For the text-containing cell, return its midpoint in [x, y] coordinate format. 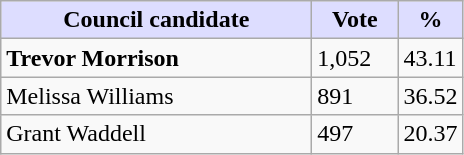
Trevor Morrison [156, 58]
Council candidate [156, 20]
Melissa Williams [156, 96]
891 [355, 96]
Vote [355, 20]
497 [355, 134]
20.37 [430, 134]
43.11 [430, 58]
% [430, 20]
Grant Waddell [156, 134]
1,052 [355, 58]
36.52 [430, 96]
